Scan for the cell matching the given text and deliver its [X, Y] coordinate at center. 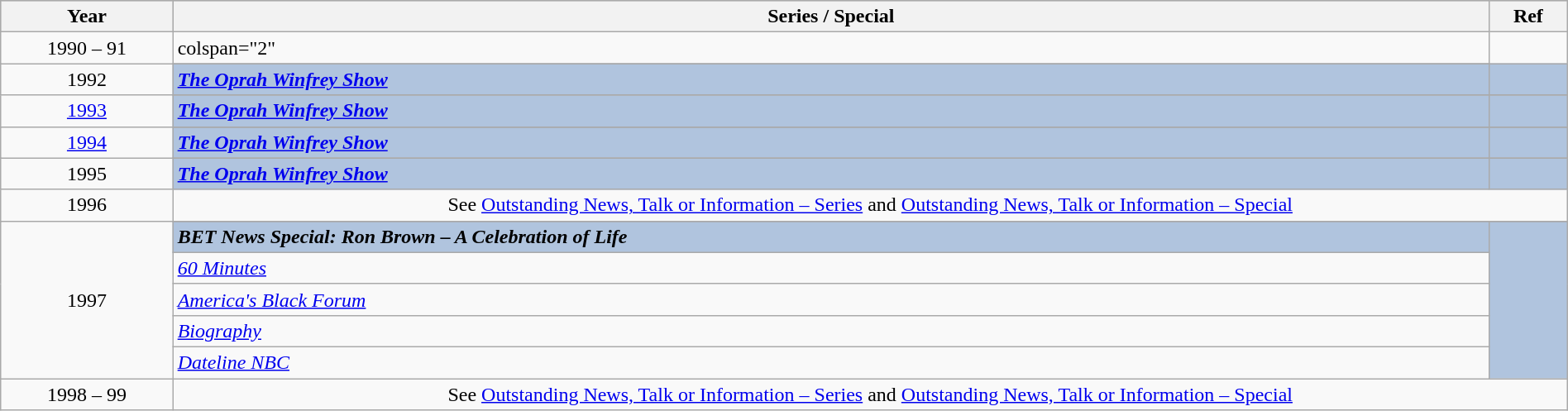
Dateline NBC [830, 362]
Biography [830, 331]
1992 [87, 79]
1995 [87, 174]
Year [87, 17]
Series / Special [830, 17]
1996 [87, 205]
1997 [87, 299]
1990 – 91 [87, 48]
Ref [1528, 17]
60 Minutes [830, 268]
1993 [87, 111]
America's Black Forum [830, 299]
1998 – 99 [87, 394]
BET News Special: Ron Brown – A Celebration of Life [830, 237]
1994 [87, 142]
colspan="2" [830, 48]
